Scan for the cell matching the given text and deliver its (x, y) coordinate at center. 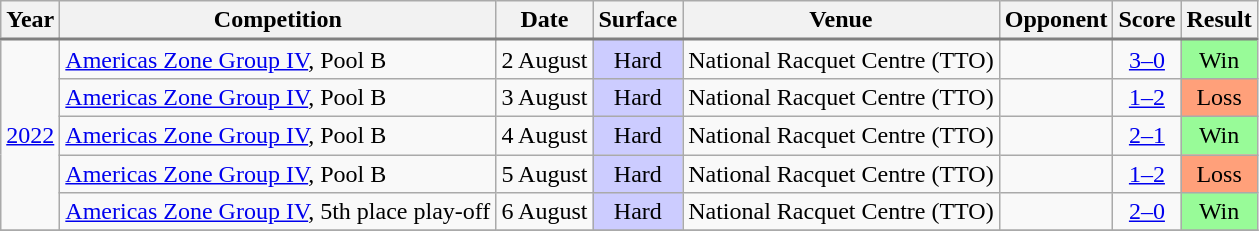
Result (1219, 20)
Americas Zone Group IV, 5th place play-off (278, 212)
Venue (842, 20)
3–0 (1147, 60)
2–1 (1147, 135)
2022 (30, 136)
Date (544, 20)
Score (1147, 20)
6 August (544, 212)
Opponent (1056, 20)
2–0 (1147, 212)
3 August (544, 97)
Surface (638, 20)
5 August (544, 173)
Competition (278, 20)
4 August (544, 135)
2 August (544, 60)
Year (30, 20)
